Provide the [x, y] coordinate of the cell's center where the given text is located.  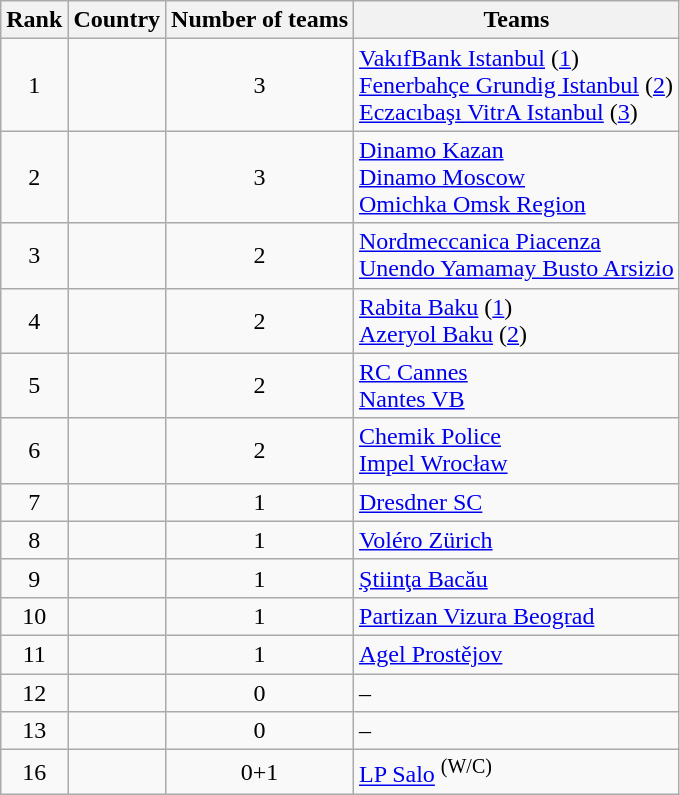
Teams [517, 20]
5 [34, 386]
Rabita Baku (1)Azeryol Baku (2) [517, 320]
12 [34, 693]
Partizan Vizura Beograd [517, 616]
Dresdner SC [517, 502]
6 [34, 450]
Voléro Zürich [517, 540]
11 [34, 654]
Country [117, 20]
9 [34, 578]
LP Salo (W/C) [517, 772]
Agel Prostějov [517, 654]
Chemik PoliceImpel Wrocław [517, 450]
16 [34, 772]
Dinamo KazanDinamo MoscowOmichka Omsk Region [517, 177]
RC CannesNantes VB [517, 386]
0+1 [260, 772]
13 [34, 731]
Nordmeccanica PiacenzaUnendo Yamamay Busto Arsizio [517, 256]
Rank [34, 20]
8 [34, 540]
VakıfBank Istanbul (1)Fenerbahçe Grundig Istanbul (2)Eczacıbaşı VitrA Istanbul (3) [517, 85]
Ştiinţa Bacău [517, 578]
10 [34, 616]
4 [34, 320]
7 [34, 502]
Number of teams [260, 20]
